Provide the (X, Y) coordinate of the cell's center where the given text is located.  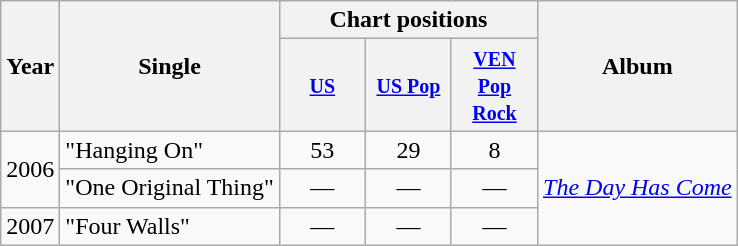
53 (322, 150)
8 (494, 150)
"One Original Thing" (170, 188)
VEN Pop Rock (494, 85)
US (322, 85)
Album (638, 66)
US Pop (408, 85)
Year (30, 66)
"Hanging On" (170, 150)
Single (170, 66)
2006 (30, 169)
The Day Has Come (638, 188)
29 (408, 150)
Chart positions (408, 20)
2007 (30, 226)
"Four Walls" (170, 226)
